Return [X, Y] of the center of cell containing provided text 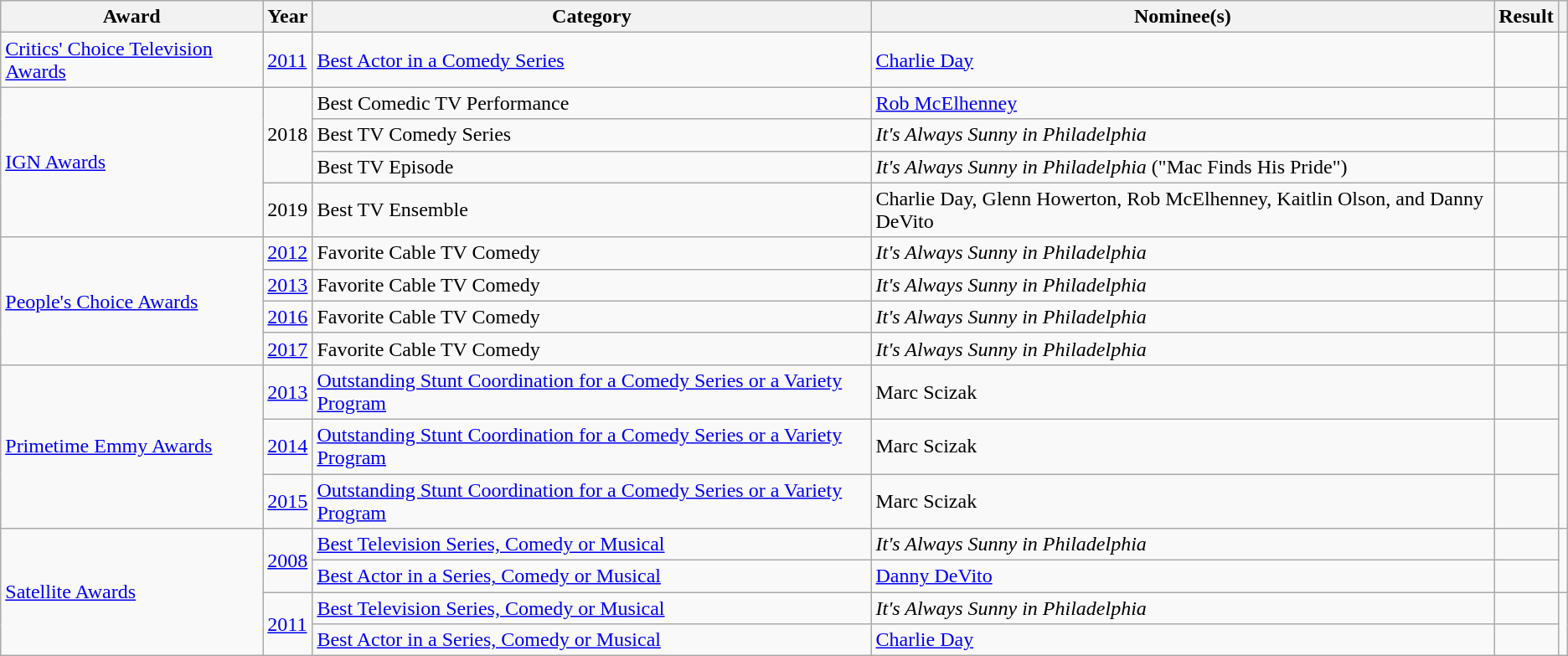
Danny DeVito [1183, 576]
Critics' Choice Television Awards [132, 60]
2018 [288, 135]
Rob McElhenney [1183, 103]
Nominee(s) [1183, 17]
People's Choice Awards [132, 301]
2008 [288, 560]
2017 [288, 349]
Best Actor in a Comedy Series [591, 60]
It's Always Sunny in Philadelphia ("Mac Finds His Pride") [1183, 167]
Best TV Episode [591, 167]
2012 [288, 253]
Best Comedic TV Performance [591, 103]
Best TV Ensemble [591, 209]
Best TV Comedy Series [591, 135]
Result [1526, 17]
Award [132, 17]
Charlie Day, Glenn Howerton, Rob McElhenney, Kaitlin Olson, and Danny DeVito [1183, 209]
IGN Awards [132, 163]
Primetime Emmy Awards [132, 446]
2016 [288, 317]
2015 [288, 501]
Satellite Awards [132, 592]
2014 [288, 446]
Year [288, 17]
2019 [288, 209]
Category [591, 17]
